Provide the (X, Y) coordinate of the cell's center where the given text is located.  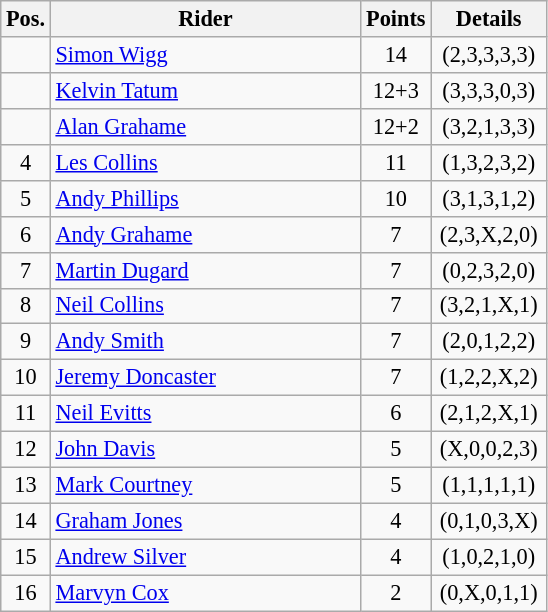
Rider (205, 19)
(3,2,1,X,1) (488, 306)
12+3 (396, 90)
(2,3,3,3,3) (488, 55)
12 (26, 450)
8 (26, 306)
Pos. (26, 19)
Les Collins (205, 162)
John Davis (205, 450)
Alan Grahame (205, 126)
(0,1,0,3,X) (488, 521)
Jeremy Doncaster (205, 378)
2 (396, 593)
13 (26, 485)
(0,2,3,2,0) (488, 270)
Mark Courtney (205, 485)
(1,3,2,3,2) (488, 162)
Neil Collins (205, 306)
Details (488, 19)
Neil Evitts (205, 414)
Andy Grahame (205, 234)
Andy Smith (205, 342)
Andrew Silver (205, 557)
(2,1,2,X,1) (488, 414)
Graham Jones (205, 521)
Martin Dugard (205, 270)
(2,3,X,2,0) (488, 234)
Marvyn Cox (205, 593)
12+2 (396, 126)
Simon Wigg (205, 55)
(2,0,1,2,2) (488, 342)
(1,1,1,1,1) (488, 485)
(X,0,0,2,3) (488, 450)
Points (396, 19)
9 (26, 342)
(1,0,2,1,0) (488, 557)
(1,2,2,X,2) (488, 378)
(3,3,3,0,3) (488, 90)
15 (26, 557)
(3,1,3,1,2) (488, 198)
16 (26, 593)
(0,X,0,1,1) (488, 593)
Kelvin Tatum (205, 90)
Andy Phillips (205, 198)
(3,2,1,3,3) (488, 126)
